Return the [x, y] coordinate for the center point of the cell that contains the specified text.  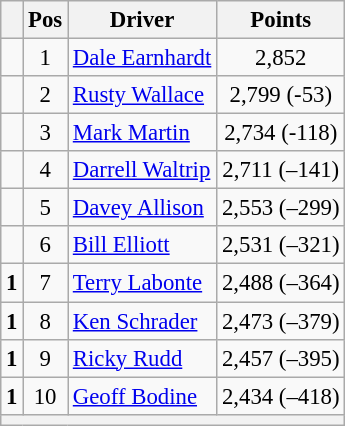
9 [46, 358]
10 [46, 396]
Davey Allison [142, 208]
2,852 [281, 58]
2,473 (–379) [281, 321]
8 [46, 321]
2,553 (–299) [281, 208]
Driver [142, 20]
Mark Martin [142, 133]
Rusty Wallace [142, 95]
Points [281, 20]
Terry Labonte [142, 283]
2,531 (–321) [281, 245]
2,457 (–395) [281, 358]
3 [46, 133]
2 [46, 95]
2,734 (-118) [281, 133]
7 [46, 283]
Darrell Waltrip [142, 170]
Dale Earnhardt [142, 58]
5 [46, 208]
Geoff Bodine [142, 396]
2,799 (-53) [281, 95]
Ken Schrader [142, 321]
6 [46, 245]
4 [46, 170]
2,434 (–418) [281, 396]
2,711 (–141) [281, 170]
2,488 (–364) [281, 283]
Ricky Rudd [142, 358]
Pos [46, 20]
Bill Elliott [142, 245]
